Pinpoint the cell where the given text exists, returning its [X, Y] midpoint coordinate. 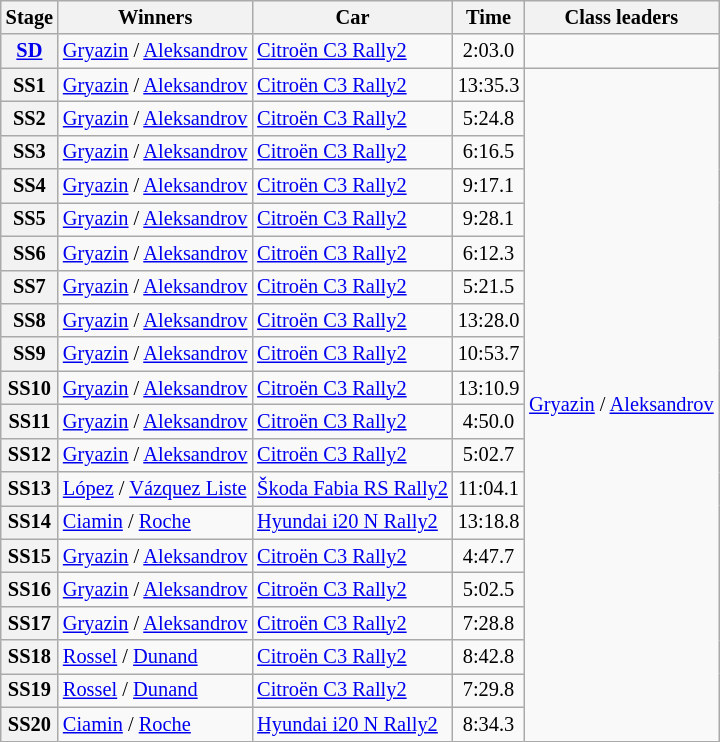
SS1 [30, 85]
SS19 [30, 690]
13:10.9 [488, 388]
2:03.0 [488, 51]
SS7 [30, 287]
SS20 [30, 724]
SS6 [30, 253]
13:35.3 [488, 85]
8:34.3 [488, 724]
4:47.7 [488, 556]
10:53.7 [488, 354]
SS10 [30, 388]
Time [488, 17]
SS18 [30, 657]
SS3 [30, 152]
SS16 [30, 589]
5:02.5 [488, 589]
5:02.7 [488, 455]
11:04.1 [488, 489]
SD [30, 51]
SS8 [30, 320]
López / Vázquez Liste [155, 489]
7:29.8 [488, 690]
9:17.1 [488, 186]
13:28.0 [488, 320]
SS2 [30, 118]
SS5 [30, 219]
6:16.5 [488, 152]
6:12.3 [488, 253]
SS13 [30, 489]
4:50.0 [488, 421]
SS12 [30, 455]
5:24.8 [488, 118]
SS14 [30, 522]
SS9 [30, 354]
7:28.8 [488, 623]
8:42.8 [488, 657]
13:18.8 [488, 522]
Stage [30, 17]
SS17 [30, 623]
5:21.5 [488, 287]
SS4 [30, 186]
SS11 [30, 421]
Car [352, 17]
Class leaders [621, 17]
Škoda Fabia RS Rally2 [352, 489]
9:28.1 [488, 219]
SS15 [30, 556]
Winners [155, 17]
